Identify which cell holds the provided text, then report its (X, Y) central coordinate. 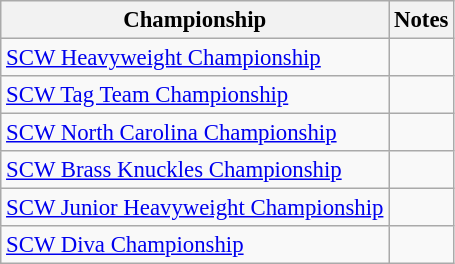
SCW Heavyweight Championship (195, 58)
SCW North Carolina Championship (195, 133)
Notes (422, 20)
SCW Brass Knuckles Championship (195, 170)
Championship (195, 20)
SCW Diva Championship (195, 245)
SCW Junior Heavyweight Championship (195, 208)
SCW Tag Team Championship (195, 95)
